Extract the (x, y) coordinate from the center of the cell holding the provided text.  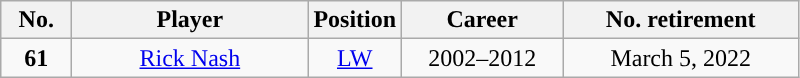
No. (36, 20)
March 5, 2022 (681, 58)
Position (355, 20)
2002–2012 (482, 58)
Rick Nash (190, 58)
Player (190, 20)
No. retirement (681, 20)
61 (36, 58)
Career (482, 20)
LW (355, 58)
